From the cell containing the given text, extract its center point as [X, Y] coordinate. 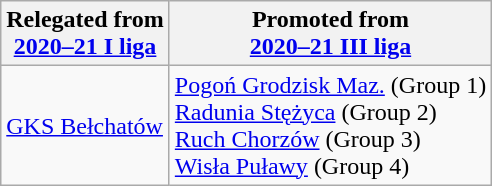
Pogoń Grodzisk Maz. (Group 1) Radunia Stężyca (Group 2) Ruch Chorzów (Group 3) Wisła Puławy (Group 4) [330, 126]
GKS Bełchatów [86, 126]
Promoted from2020–21 III liga [330, 34]
Relegated from2020–21 I liga [86, 34]
